Scan for the cell matching the given text and deliver its [X, Y] coordinate at center. 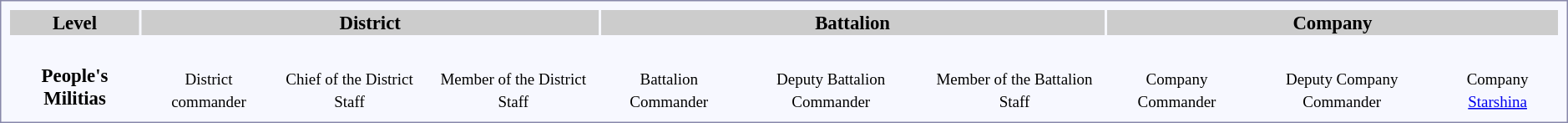
Member of the District Staff [513, 78]
Battalion Commander [669, 78]
Company Starshina [1498, 78]
Chief of the District Staff [349, 78]
People's Militias [75, 75]
Battalion [852, 23]
Member of the Battalion Staff [1014, 78]
Deputy Battalion Commander [831, 78]
Company [1333, 23]
District commander [209, 78]
Company Commander [1177, 78]
District [370, 23]
Level [75, 23]
Deputy Company Commander [1342, 78]
